Output the [X, Y] coordinate of the center of the cell containing the given text.  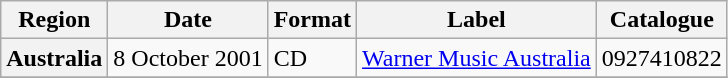
CD [312, 58]
Catalogue [662, 20]
Format [312, 20]
Warner Music Australia [477, 58]
8 October 2001 [188, 58]
Region [54, 20]
Label [477, 20]
Date [188, 20]
0927410822 [662, 58]
Australia [54, 58]
